From the cell containing the given text, extract its center point as [x, y] coordinate. 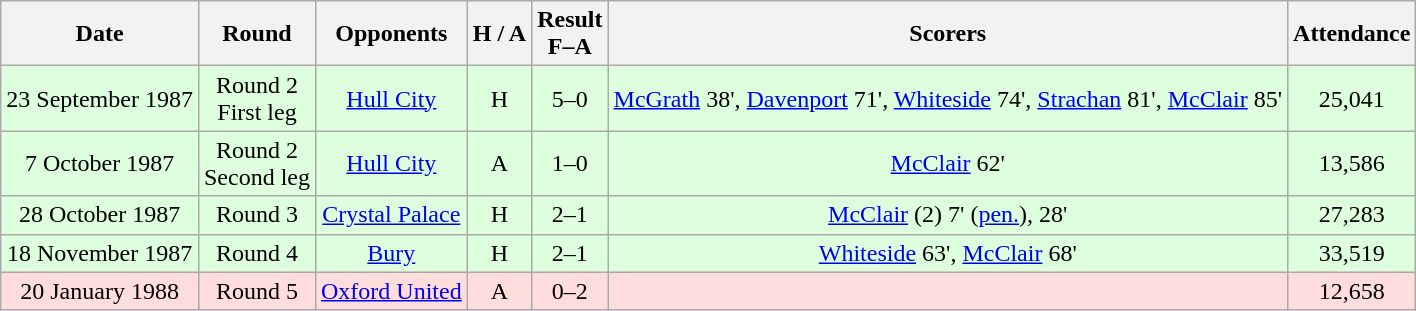
Scorers [948, 34]
5–0 [570, 98]
13,586 [1352, 164]
Date [100, 34]
McClair 62' [948, 164]
Whiteside 63', McClair 68' [948, 253]
Round 2First leg [256, 98]
7 October 1987 [100, 164]
Opponents [391, 34]
Crystal Palace [391, 215]
27,283 [1352, 215]
0–2 [570, 291]
Oxford United [391, 291]
Round 2Second leg [256, 164]
McGrath 38', Davenport 71', Whiteside 74', Strachan 81', McClair 85' [948, 98]
McClair (2) 7' (pen.), 28' [948, 215]
20 January 1988 [100, 291]
Bury [391, 253]
ResultF–A [570, 34]
23 September 1987 [100, 98]
28 October 1987 [100, 215]
Round 3 [256, 215]
Attendance [1352, 34]
Round 4 [256, 253]
18 November 1987 [100, 253]
H / A [499, 34]
Round [256, 34]
25,041 [1352, 98]
12,658 [1352, 291]
Round 5 [256, 291]
33,519 [1352, 253]
1–0 [570, 164]
